Output the [x, y] coordinate of the center of the cell containing the given text.  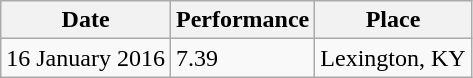
7.39 [242, 58]
Place [393, 20]
Lexington, KY [393, 58]
16 January 2016 [86, 58]
Date [86, 20]
Performance [242, 20]
